Detect which cell encompasses the target text, then output its [x, y] center coordinate. 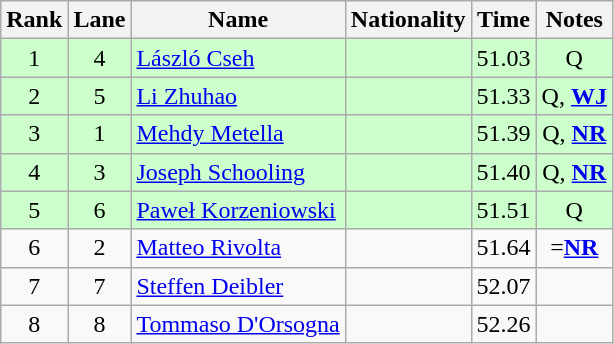
Li Zhuhao [238, 96]
51.03 [504, 58]
51.40 [504, 172]
Name [238, 20]
51.64 [504, 248]
Nationality [408, 20]
51.33 [504, 96]
Lane [100, 20]
Q, WJ [574, 96]
51.39 [504, 134]
52.26 [504, 324]
=NR [574, 248]
Mehdy Metella [238, 134]
Paweł Korzeniowski [238, 210]
52.07 [504, 286]
Joseph Schooling [238, 172]
Rank [34, 20]
Notes [574, 20]
Steffen Deibler [238, 286]
László Cseh [238, 58]
Time [504, 20]
Matteo Rivolta [238, 248]
Tommaso D'Orsogna [238, 324]
51.51 [504, 210]
